Scan for the cell matching the given text and deliver its [X, Y] coordinate at center. 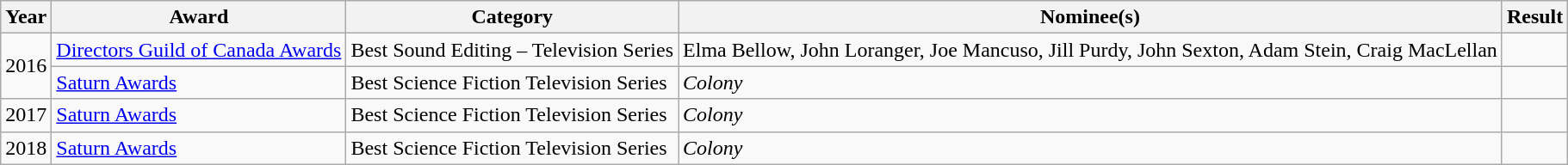
Nominee(s) [1090, 17]
2016 [26, 66]
Result [1534, 17]
Best Sound Editing – Television Series [512, 50]
Category [512, 17]
2018 [26, 148]
Directors Guild of Canada Awards [199, 50]
Elma Bellow, John Loranger, Joe Mancuso, Jill Purdy, John Sexton, Adam Stein, Craig MacLellan [1090, 50]
2017 [26, 115]
Year [26, 17]
Award [199, 17]
